Return [x, y] of the center of cell containing provided text 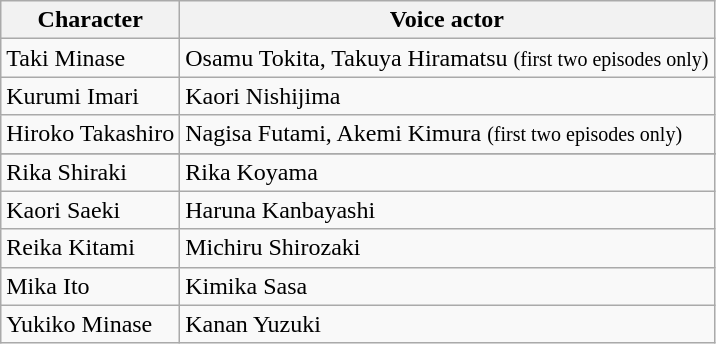
Taki Minase [90, 58]
Character [90, 20]
Kanan Yuzuki [447, 324]
Kimika Sasa [447, 286]
Mika Ito [90, 286]
Rika Koyama [447, 172]
Rika Shiraki [90, 172]
Hiroko Takashiro [90, 134]
Yukiko Minase [90, 324]
Kurumi Imari [90, 96]
Kaori Saeki [90, 210]
Osamu Tokita, Takuya Hiramatsu (first two episodes only) [447, 58]
Reika Kitami [90, 248]
Haruna Kanbayashi [447, 210]
Nagisa Futami, Akemi Kimura (first two episodes only) [447, 134]
Voice actor [447, 20]
Michiru Shirozaki [447, 248]
Kaori Nishijima [447, 96]
